Detect which cell encompasses the target text, then output its (X, Y) center coordinate. 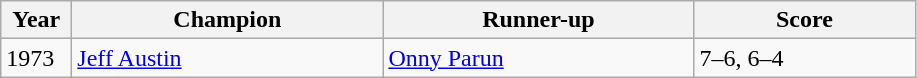
1973 (36, 58)
Champion (228, 20)
Onny Parun (538, 58)
Jeff Austin (228, 58)
7–6, 6–4 (804, 58)
Runner-up (538, 20)
Year (36, 20)
Score (804, 20)
